From the cell containing the given text, extract its center point as (X, Y) coordinate. 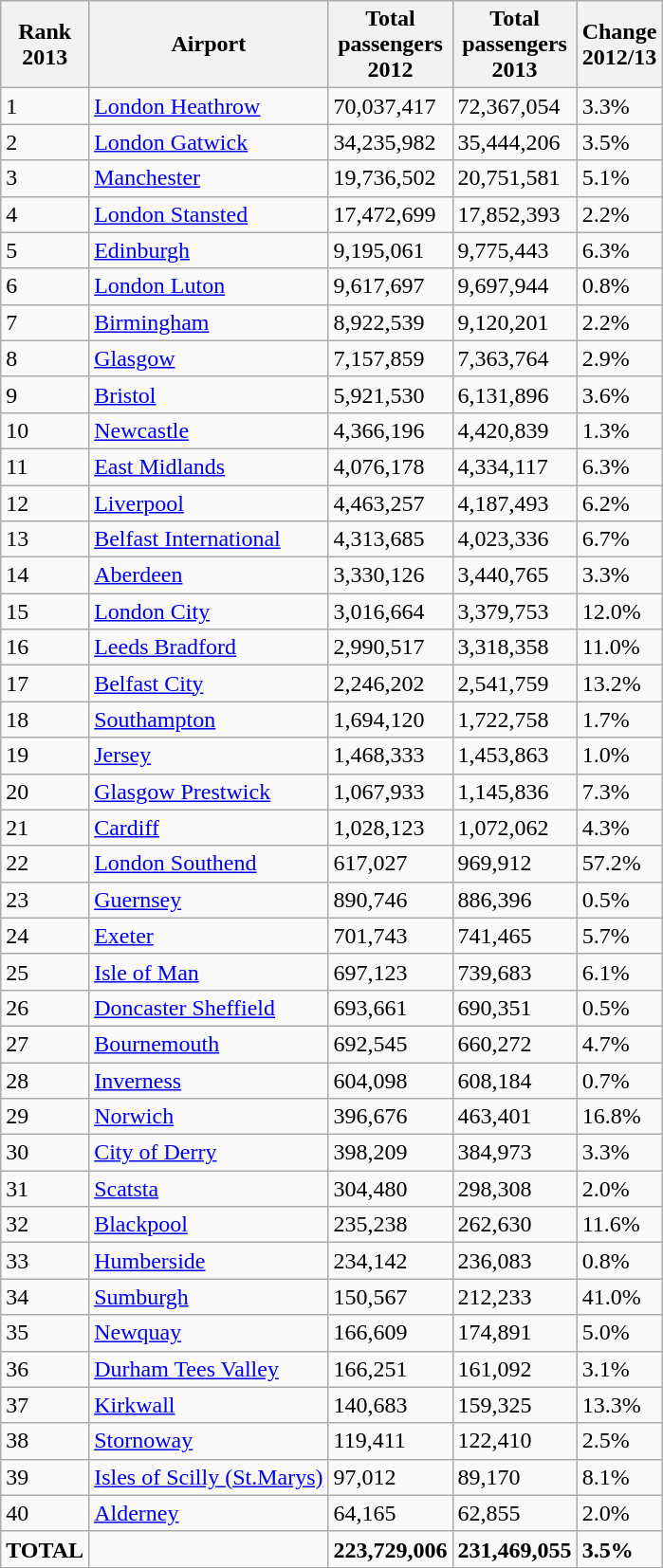
3,016,664 (391, 611)
2.5% (619, 1441)
Leeds Bradford (209, 647)
Totalpassengers2013 (514, 45)
Newcastle (209, 430)
3,318,358 (514, 647)
5.0% (619, 1333)
4 (46, 214)
236,083 (514, 1261)
886,396 (514, 900)
Kirkwall (209, 1405)
14 (46, 575)
13 (46, 539)
Cardiff (209, 828)
3,440,765 (514, 575)
1.3% (619, 430)
6.1% (619, 972)
697,123 (391, 972)
396,676 (391, 1117)
5,921,530 (391, 394)
Birmingham (209, 322)
30 (46, 1153)
40 (46, 1513)
660,272 (514, 1044)
9,195,061 (391, 250)
690,351 (514, 1008)
Airport (209, 45)
Norwich (209, 1117)
97,012 (391, 1477)
7.3% (619, 792)
Stornoway (209, 1441)
Sumburgh (209, 1297)
8 (46, 358)
London Gatwick (209, 142)
34,235,982 (391, 142)
26 (46, 1008)
64,165 (391, 1513)
20 (46, 792)
4,313,685 (391, 539)
29 (46, 1117)
3,379,753 (514, 611)
3,330,126 (391, 575)
18 (46, 720)
4,334,117 (514, 466)
36 (46, 1369)
10 (46, 430)
1,067,933 (391, 792)
262,630 (514, 1225)
1,145,836 (514, 792)
Scatsta (209, 1189)
Guernsey (209, 900)
Inverness (209, 1080)
London Southend (209, 864)
2,541,759 (514, 684)
122,410 (514, 1441)
39 (46, 1477)
11.6% (619, 1225)
Rank2013 (46, 45)
23 (46, 900)
21 (46, 828)
7,363,764 (514, 358)
150,567 (391, 1297)
33 (46, 1261)
27 (46, 1044)
34 (46, 1297)
24 (46, 936)
4.3% (619, 828)
London Luton (209, 286)
19 (46, 756)
Change2012/13 (619, 45)
Humberside (209, 1261)
4,187,493 (514, 503)
37 (46, 1405)
2 (46, 142)
6,131,896 (514, 394)
Isles of Scilly (St.Marys) (209, 1477)
1,072,062 (514, 828)
384,973 (514, 1153)
15 (46, 611)
17,472,699 (391, 214)
617,027 (391, 864)
City of Derry (209, 1153)
Jersey (209, 756)
3 (46, 178)
17 (46, 684)
741,465 (514, 936)
234,142 (391, 1261)
London Stansted (209, 214)
12 (46, 503)
Newquay (209, 1333)
161,092 (514, 1369)
166,609 (391, 1333)
231,469,055 (514, 1549)
Totalpassengers2012 (391, 45)
701,743 (391, 936)
4.7% (619, 1044)
3.6% (619, 394)
70,037,417 (391, 106)
6 (46, 286)
8.1% (619, 1477)
Alderney (209, 1513)
Liverpool (209, 503)
5.7% (619, 936)
463,401 (514, 1117)
16 (46, 647)
East Midlands (209, 466)
1 (46, 106)
41.0% (619, 1297)
19,736,502 (391, 178)
17,852,393 (514, 214)
2,990,517 (391, 647)
608,184 (514, 1080)
72,367,054 (514, 106)
1,694,120 (391, 720)
9,617,697 (391, 286)
13.3% (619, 1405)
1,722,758 (514, 720)
693,661 (391, 1008)
38 (46, 1441)
159,325 (514, 1405)
Doncaster Sheffield (209, 1008)
119,411 (391, 1441)
31 (46, 1189)
2.9% (619, 358)
890,746 (391, 900)
4,463,257 (391, 503)
Durham Tees Valley (209, 1369)
Glasgow (209, 358)
35,444,206 (514, 142)
4,023,336 (514, 539)
6.2% (619, 503)
235,238 (391, 1225)
398,209 (391, 1153)
57.2% (619, 864)
5 (46, 250)
28 (46, 1080)
Blackpool (209, 1225)
Bournemouth (209, 1044)
13.2% (619, 684)
1.0% (619, 756)
9,775,443 (514, 250)
212,233 (514, 1297)
9 (46, 394)
6.7% (619, 539)
604,098 (391, 1080)
1,453,863 (514, 756)
1.7% (619, 720)
174,891 (514, 1333)
Exeter (209, 936)
Belfast International (209, 539)
16.8% (619, 1117)
Bristol (209, 394)
304,480 (391, 1189)
Edinburgh (209, 250)
7,157,859 (391, 358)
298,308 (514, 1189)
22 (46, 864)
692,545 (391, 1044)
7 (46, 322)
11 (46, 466)
89,170 (514, 1477)
969,912 (514, 864)
12.0% (619, 611)
20,751,581 (514, 178)
Aberdeen (209, 575)
223,729,006 (391, 1549)
0.7% (619, 1080)
Southampton (209, 720)
9,697,944 (514, 286)
4,420,839 (514, 430)
5.1% (619, 178)
11.0% (619, 647)
Glasgow Prestwick (209, 792)
25 (46, 972)
4,366,196 (391, 430)
3.1% (619, 1369)
140,683 (391, 1405)
Manchester (209, 178)
Belfast City (209, 684)
1,028,123 (391, 828)
Isle of Man (209, 972)
8,922,539 (391, 322)
London Heathrow (209, 106)
2,246,202 (391, 684)
London City (209, 611)
35 (46, 1333)
1,468,333 (391, 756)
4,076,178 (391, 466)
166,251 (391, 1369)
739,683 (514, 972)
9,120,201 (514, 322)
62,855 (514, 1513)
32 (46, 1225)
TOTAL (46, 1549)
